Search for the cell housing the specified text and yield its (x, y) center coordinate. 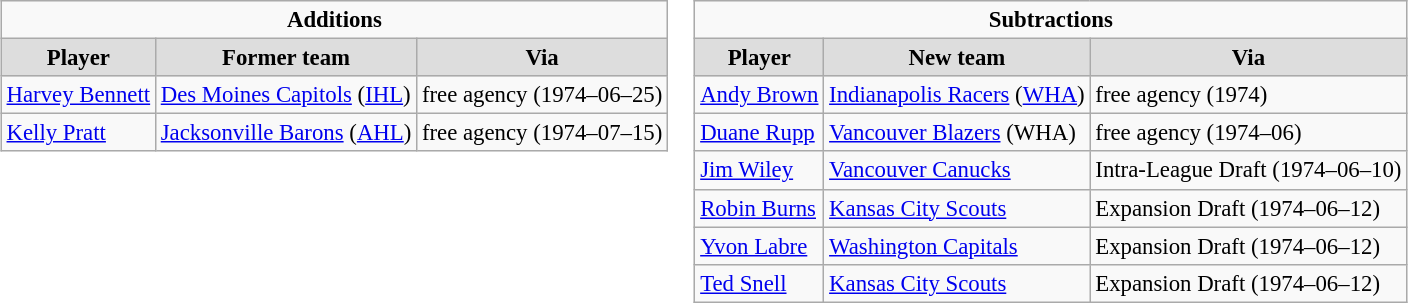
Intra-League Draft (1974–06–10) (1248, 170)
Jim Wiley (760, 170)
Subtractions (1051, 20)
Andy Brown (760, 95)
Vancouver Canucks (957, 170)
free agency (1974–07–15) (542, 133)
Indianapolis Racers (WHA) (957, 95)
Robin Burns (760, 208)
New team (957, 58)
Ted Snell (760, 283)
Harvey Bennett (78, 95)
Former team (286, 58)
Yvon Labre (760, 246)
free agency (1974–06) (1248, 133)
Additions (334, 20)
Des Moines Capitols (IHL) (286, 95)
free agency (1974) (1248, 95)
Washington Capitals (957, 246)
Duane Rupp (760, 133)
Kelly Pratt (78, 133)
free agency (1974–06–25) (542, 95)
Vancouver Blazers (WHA) (957, 133)
Jacksonville Barons (AHL) (286, 133)
